From the cell containing the given text, extract its center point as [X, Y] coordinate. 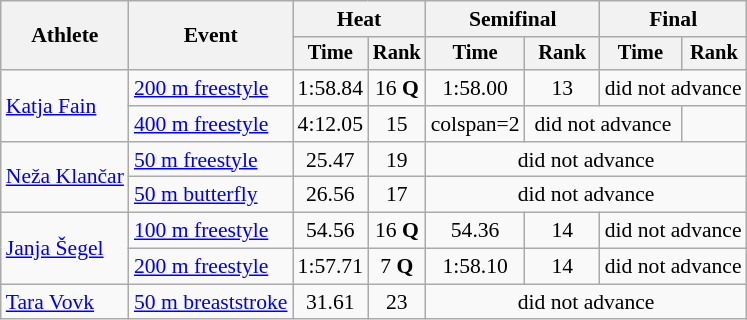
Athlete [65, 36]
15 [397, 124]
100 m freestyle [211, 231]
Event [211, 36]
19 [397, 160]
Katja Fain [65, 106]
1:57.71 [330, 267]
colspan=2 [476, 124]
Semifinal [513, 19]
1:58.00 [476, 88]
400 m freestyle [211, 124]
25.47 [330, 160]
17 [397, 195]
Heat [360, 19]
26.56 [330, 195]
23 [397, 302]
1:58.84 [330, 88]
31.61 [330, 302]
Final [674, 19]
50 m butterfly [211, 195]
Tara Vovk [65, 302]
Janja Šegel [65, 248]
50 m freestyle [211, 160]
13 [562, 88]
Neža Klančar [65, 178]
1:58.10 [476, 267]
4:12.05 [330, 124]
7 Q [397, 267]
54.36 [476, 231]
50 m breaststroke [211, 302]
54.56 [330, 231]
